Return the (x, y) coordinate for the center point of the cell that contains the specified text.  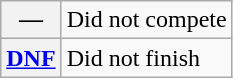
— (31, 20)
Did not finish (146, 58)
DNF (31, 58)
Did not compete (146, 20)
